Scan for the cell matching the given text and deliver its [x, y] coordinate at center. 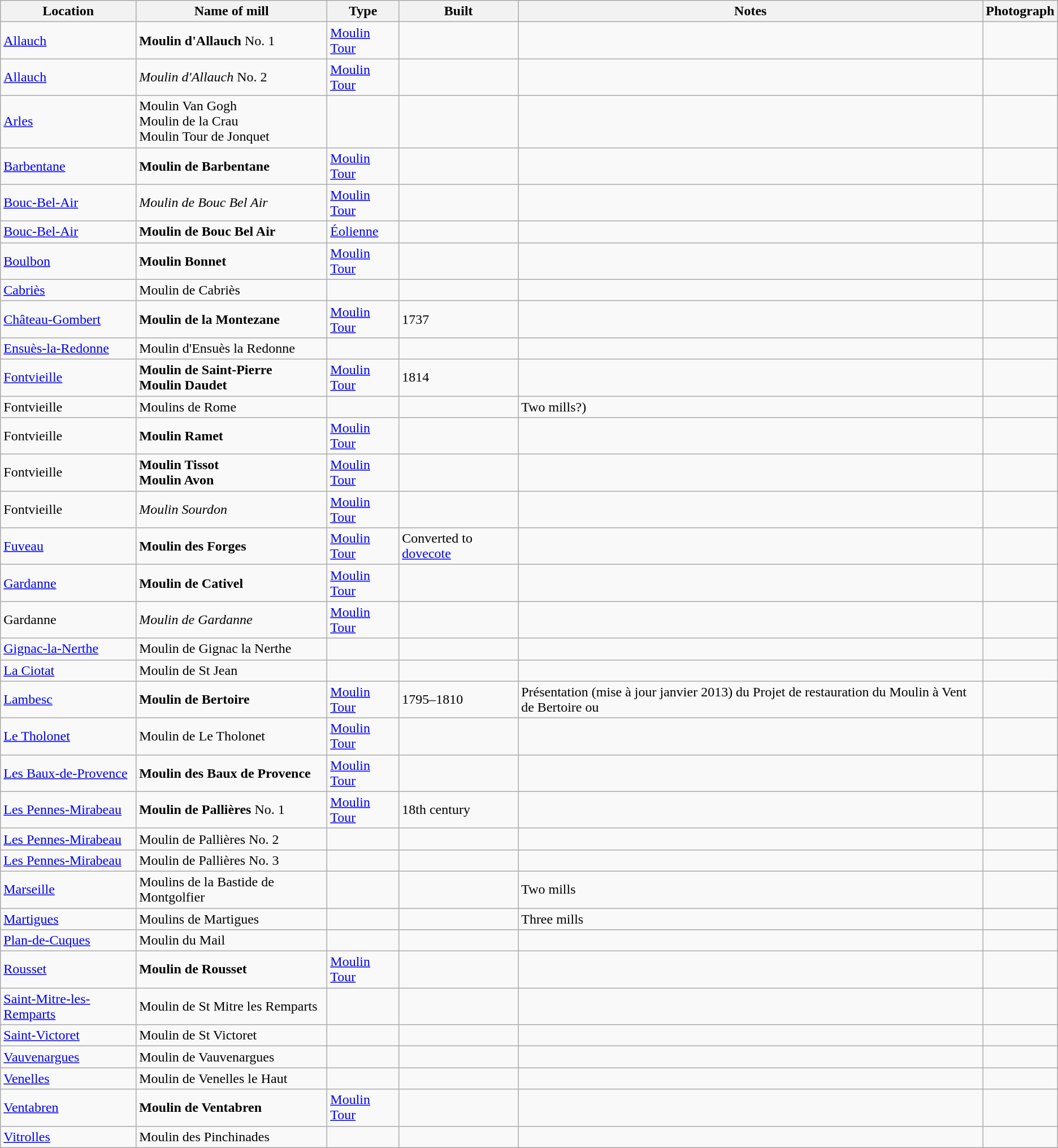
Moulin des Pinchinades [232, 1137]
Moulin de la Montezane [232, 319]
1795–1810 [459, 700]
Château-Gombert [68, 319]
Martigues [68, 919]
Moulin du Mail [232, 941]
Rousset [68, 970]
Le Tholonet [68, 736]
Moulin de Pallières No. 3 [232, 860]
Moulin Bonnet [232, 261]
Moulin des Baux de Provence [232, 773]
Marseille [68, 890]
Moulin de Venelles le Haut [232, 1078]
Moulin Sourdon [232, 510]
Moulin de Le Tholonet [232, 736]
Boulbon [68, 261]
Moulin de St Victoret [232, 1036]
Type [363, 11]
La Ciotat [68, 670]
Saint-Victoret [68, 1036]
Cabriès [68, 290]
Moulin Van GoghMoulin de la CrauMoulin Tour de Jonquet [232, 122]
Moulin d'Allauch No. 1 [232, 41]
18th century [459, 809]
Lambesc [68, 700]
Moulin de Pallières No. 2 [232, 839]
Converted to dovecote [459, 546]
Notes [751, 11]
Vitrolles [68, 1137]
1737 [459, 319]
Moulin de Cativel [232, 583]
Saint-Mitre-les-Remparts [68, 1006]
Two mills [751, 890]
1814 [459, 378]
Éolienne [363, 232]
Ventabren [68, 1108]
Fuveau [68, 546]
Moulin de Rousset [232, 970]
Two mills?) [751, 406]
Built [459, 11]
Moulin TissotMoulin Avon [232, 473]
Photograph [1020, 11]
Barbentane [68, 166]
Gignac-la-Nerthe [68, 649]
Moulin d'Allauch No. 2 [232, 77]
Moulin de St Mitre les Remparts [232, 1006]
Ensuès-la-Redonne [68, 348]
Moulin de Bertoire [232, 700]
Moulins de Martigues [232, 919]
Moulin de Vauvenargues [232, 1057]
Arles [68, 122]
Three mills [751, 919]
Moulins de la Bastide de Montgolfier [232, 890]
Moulin de Barbentane [232, 166]
Moulin de St Jean [232, 670]
Présentation (mise à jour janvier 2013) du Projet de restauration du Moulin à Vent de Bertoire ou [751, 700]
Name of mill [232, 11]
Les Baux-de-Provence [68, 773]
Moulins de Rome [232, 406]
Venelles [68, 1078]
Moulin des Forges [232, 546]
Moulin de Gardanne [232, 620]
Moulin Ramet [232, 436]
Moulin d'Ensuès la Redonne [232, 348]
Moulin de Pallières No. 1 [232, 809]
Moulin de Saint-PierreMoulin Daudet [232, 378]
Vauvenargues [68, 1057]
Moulin de Cabriès [232, 290]
Location [68, 11]
Moulin de Gignac la Nerthe [232, 649]
Plan-de-Cuques [68, 941]
Moulin de Ventabren [232, 1108]
